Find where the given text appears and provide that cell's center as (x, y) coordinate. 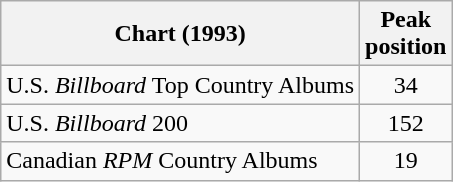
34 (406, 85)
Canadian RPM Country Albums (180, 161)
19 (406, 161)
U.S. Billboard 200 (180, 123)
152 (406, 123)
U.S. Billboard Top Country Albums (180, 85)
Peakposition (406, 34)
Chart (1993) (180, 34)
